Pinpoint the cell where the given text exists, returning its (x, y) midpoint coordinate. 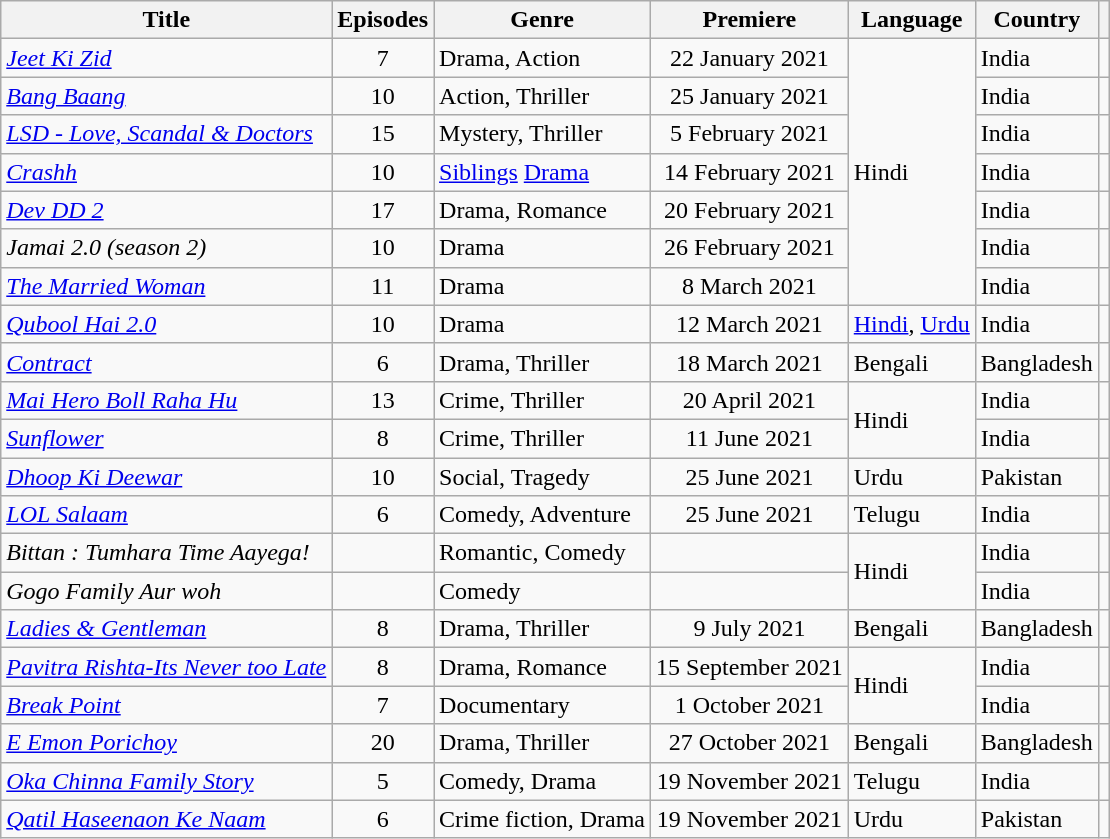
Gogo Family Aur woh (166, 591)
Oka Chinna Family Story (166, 781)
15 (383, 134)
11 June 2021 (750, 438)
Pavitra Rishta-Its Never too Late (166, 667)
9 July 2021 (750, 629)
17 (383, 210)
Episodes (383, 20)
Comedy, Adventure (542, 515)
13 (383, 400)
Bang Baang (166, 96)
Crashh (166, 172)
20 (383, 743)
Documentary (542, 705)
20 April 2021 (750, 400)
Romantic, Comedy (542, 553)
Dhoop Ki Deewar (166, 477)
Mystery, Thriller (542, 134)
Jeet Ki Zid (166, 58)
5 February 2021 (750, 134)
Action, Thriller (542, 96)
8 March 2021 (750, 286)
Comedy (542, 591)
Contract (166, 362)
26 February 2021 (750, 248)
LOL Salaam (166, 515)
Mai Hero Boll Raha Hu (166, 400)
Crime fiction, Drama (542, 819)
Sunflower (166, 438)
Language (912, 20)
Drama, Action (542, 58)
Jamai 2.0 (season 2) (166, 248)
Bittan : Tumhara Time Aayega! (166, 553)
1 October 2021 (750, 705)
Qubool Hai 2.0 (166, 324)
Dev DD 2 (166, 210)
Premiere (750, 20)
Break Point (166, 705)
LSD - Love, Scandal & Doctors (166, 134)
Comedy, Drama (542, 781)
22 January 2021 (750, 58)
Title (166, 20)
Country (1036, 20)
Genre (542, 20)
15 September 2021 (750, 667)
The Married Woman (166, 286)
Hindi, Urdu (912, 324)
27 October 2021 (750, 743)
E Emon Porichoy (166, 743)
20 February 2021 (750, 210)
12 March 2021 (750, 324)
25 January 2021 (750, 96)
14 February 2021 (750, 172)
Siblings Drama (542, 172)
Qatil Haseenaon Ke Naam (166, 819)
18 March 2021 (750, 362)
Ladies & Gentleman (166, 629)
11 (383, 286)
Social, Tragedy (542, 477)
5 (383, 781)
